For the text-containing cell, return its midpoint in [x, y] coordinate format. 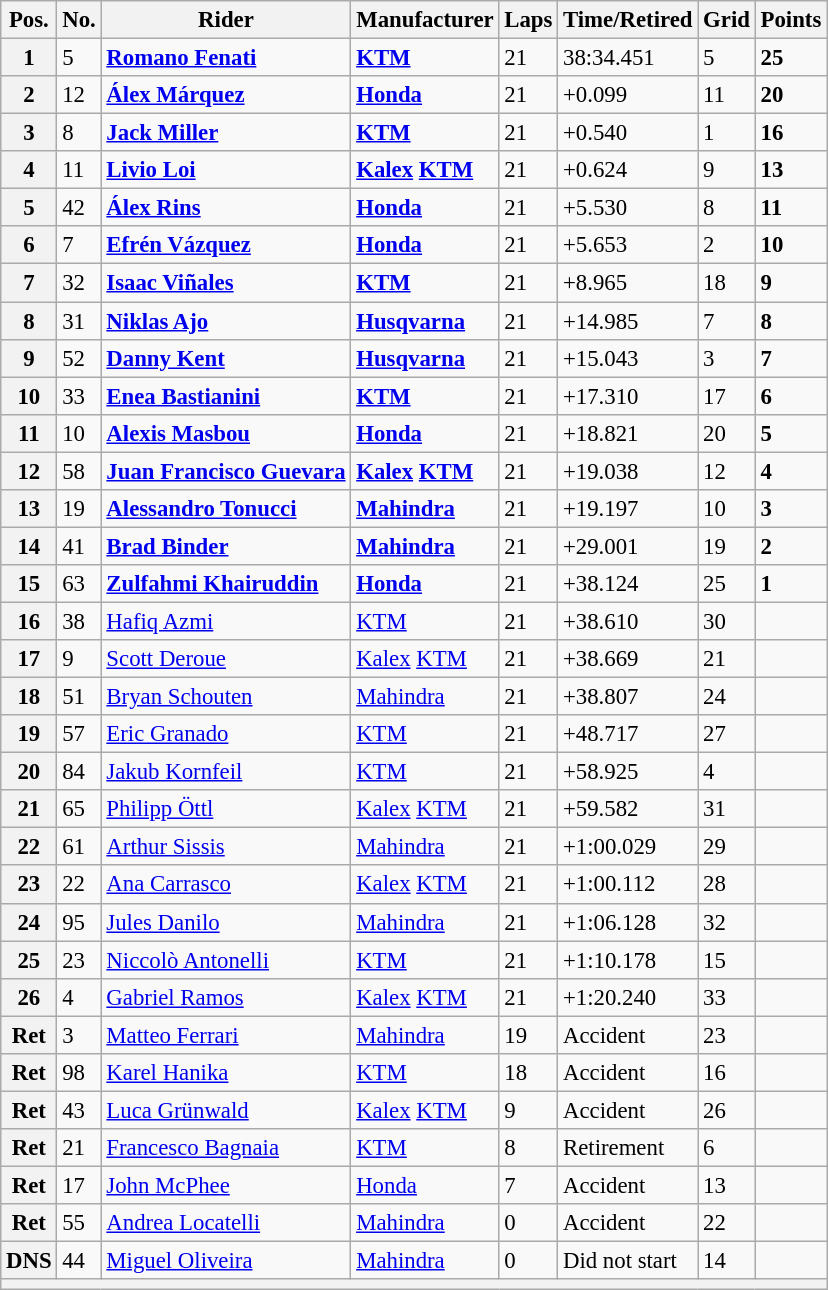
+15.043 [628, 358]
Alexis Masbou [226, 433]
95 [79, 922]
Isaac Viñales [226, 283]
41 [79, 546]
+1:10.178 [628, 960]
Enea Bastianini [226, 396]
57 [79, 734]
30 [726, 621]
Zulfahmi Khairuddin [226, 584]
63 [79, 584]
+19.038 [628, 471]
Luca Grünwald [226, 1110]
58 [79, 471]
Livio Loi [226, 170]
Manufacturer [425, 20]
+5.530 [628, 208]
Arthur Sissis [226, 847]
Rider [226, 20]
+8.965 [628, 283]
Eric Granado [226, 734]
+38.807 [628, 697]
Points [790, 20]
28 [726, 885]
+58.925 [628, 772]
Time/Retired [628, 20]
Efrén Vázquez [226, 245]
John McPhee [226, 1185]
No. [79, 20]
Philipp Öttl [226, 809]
+19.197 [628, 509]
Jakub Kornfeil [226, 772]
Francesco Bagnaia [226, 1148]
+5.653 [628, 245]
+1:00.112 [628, 885]
Jack Miller [226, 133]
38:34.451 [628, 58]
Miguel Oliveira [226, 1261]
38 [79, 621]
Laps [528, 20]
Pos. [29, 20]
Grid [726, 20]
52 [79, 358]
61 [79, 847]
Juan Francisco Guevara [226, 471]
65 [79, 809]
Niccolò Antonelli [226, 960]
Matteo Ferrari [226, 1035]
+59.582 [628, 809]
Romano Fenati [226, 58]
Álex Rins [226, 208]
Alessandro Tonucci [226, 509]
Did not start [628, 1261]
+1:06.128 [628, 922]
+1:20.240 [628, 997]
Scott Deroue [226, 659]
+0.540 [628, 133]
42 [79, 208]
51 [79, 697]
DNS [29, 1261]
+1:00.029 [628, 847]
98 [79, 1073]
Bryan Schouten [226, 697]
Ana Carrasco [226, 885]
Brad Binder [226, 546]
+0.099 [628, 95]
Niklas Ajo [226, 321]
+18.821 [628, 433]
44 [79, 1261]
Andrea Locatelli [226, 1223]
Karel Hanika [226, 1073]
+14.985 [628, 321]
+38.669 [628, 659]
Danny Kent [226, 358]
29 [726, 847]
+17.310 [628, 396]
+48.717 [628, 734]
Jules Danilo [226, 922]
+38.610 [628, 621]
27 [726, 734]
+0.624 [628, 170]
+38.124 [628, 584]
55 [79, 1223]
Álex Márquez [226, 95]
43 [79, 1110]
Gabriel Ramos [226, 997]
+29.001 [628, 546]
84 [79, 772]
Retirement [628, 1148]
Hafiq Azmi [226, 621]
